Output the (x, y) coordinate of the center of the cell containing the given text.  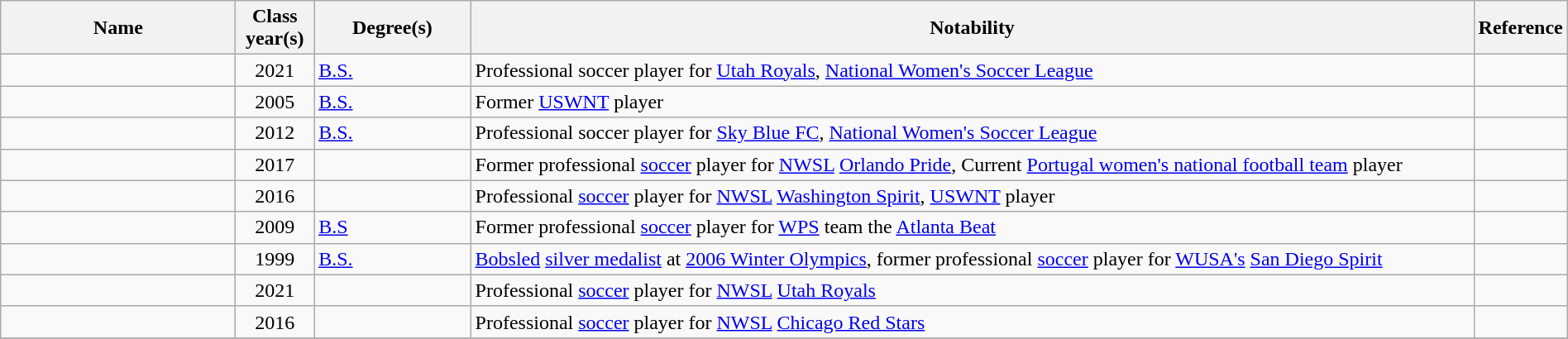
Degree(s) (392, 28)
Former professional soccer player for WPS team the Atlanta Beat (973, 227)
Notability (973, 28)
Former USWNT player (973, 102)
2012 (275, 133)
Professional soccer player for Sky Blue FC, National Women's Soccer League (973, 133)
Bobsled silver medalist at 2006 Winter Olympics, former professional soccer player for WUSA's San Diego Spirit (973, 259)
B.S (392, 227)
Class year(s) (275, 28)
2005 (275, 102)
Professional soccer player for Utah Royals, National Women's Soccer League (973, 70)
Former professional soccer player for NWSL Orlando Pride, Current Portugal women's national football team player (973, 165)
Professional soccer player for NWSL Chicago Red Stars (973, 322)
2009 (275, 227)
Professional soccer player for NWSL Washington Spirit, USWNT player (973, 196)
2017 (275, 165)
Reference (1520, 28)
1999 (275, 259)
Professional soccer player for NWSL Utah Royals (973, 290)
Name (118, 28)
